Extract the (x, y) coordinate from the center of the cell holding the provided text.  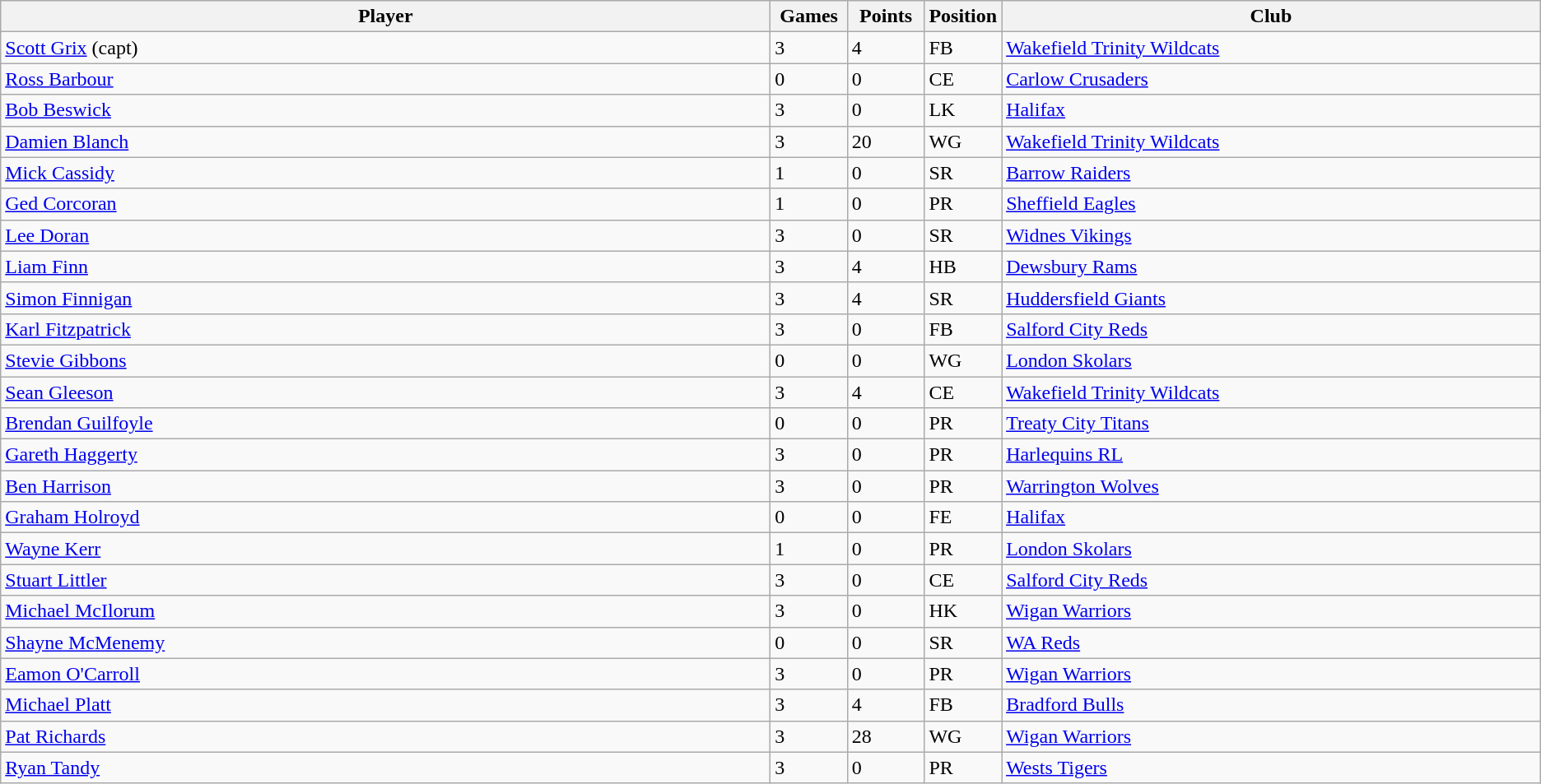
Ben Harrison (385, 486)
Sean Gleeson (385, 392)
28 (886, 736)
Gareth Haggerty (385, 455)
Treaty City Titans (1271, 424)
Wests Tigers (1271, 768)
Widnes Vikings (1271, 235)
Barrow Raiders (1271, 173)
Ross Barbour (385, 79)
Sheffield Eagles (1271, 204)
Karl Fitzpatrick (385, 329)
Ryan Tandy (385, 768)
Carlow Crusaders (1271, 79)
Wayne Kerr (385, 549)
Michael Platt (385, 705)
Graham Holroyd (385, 517)
Huddersfield Giants (1271, 298)
Ged Corcoran (385, 204)
Eamon O'Carroll (385, 674)
LK (963, 110)
20 (886, 141)
Pat Richards (385, 736)
Brendan Guilfoyle (385, 424)
Warrington Wolves (1271, 486)
Shayne McMenemy (385, 643)
Bob Beswick (385, 110)
Harlequins RL (1271, 455)
Bradford Bulls (1271, 705)
Mick Cassidy (385, 173)
FE (963, 517)
Damien Blanch (385, 141)
Scott Grix (capt) (385, 48)
Lee Doran (385, 235)
Liam Finn (385, 267)
Michael McIlorum (385, 611)
Stevie Gibbons (385, 360)
WA Reds (1271, 643)
HK (963, 611)
Stuart Littler (385, 580)
Games (809, 16)
Points (886, 16)
Player (385, 16)
Simon Finnigan (385, 298)
HB (963, 267)
Position (963, 16)
Dewsbury Rams (1271, 267)
Club (1271, 16)
